Return [x, y] of the center of cell containing provided text 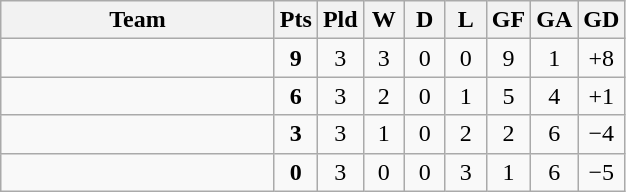
L [466, 20]
+1 [602, 96]
Pts [296, 20]
−4 [602, 134]
4 [554, 96]
Pld [340, 20]
W [384, 20]
GA [554, 20]
D [424, 20]
−5 [602, 172]
5 [508, 96]
+8 [602, 58]
Team [138, 20]
GF [508, 20]
GD [602, 20]
